Extract the (X, Y) coordinate from the center of the cell holding the provided text.  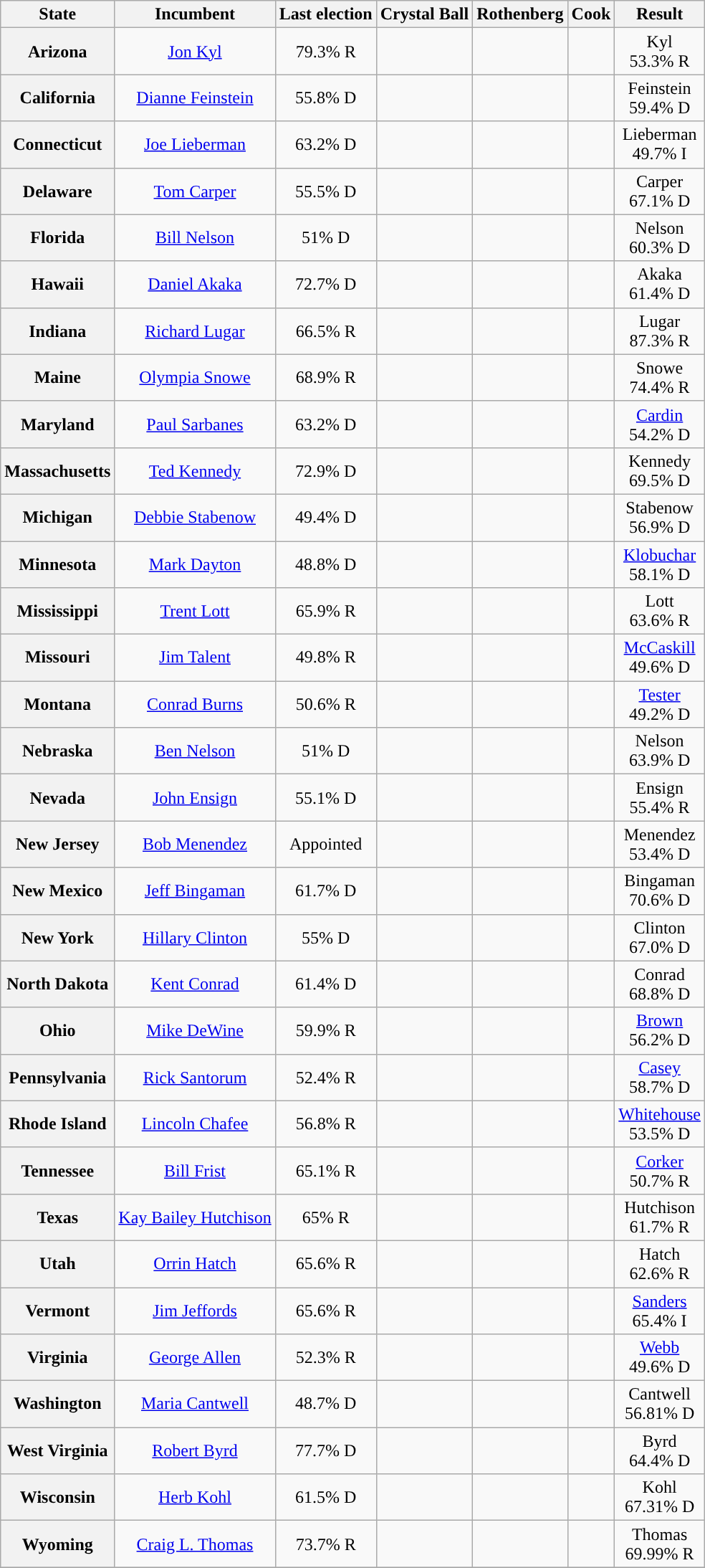
Jon Kyl (195, 52)
Maryland (57, 424)
Byrd64.4% D (660, 1451)
Kyl53.3% R (660, 52)
Conrad Burns (195, 704)
Bob Menendez (195, 845)
Tester49.2% D (660, 704)
Sanders65.4% I (660, 1311)
Pennsylvania (57, 1077)
66.5% R (325, 331)
Trent Lott (195, 611)
72.9% D (325, 470)
State (57, 14)
Feinstein59.4% D (660, 98)
50.6% R (325, 704)
Wisconsin (57, 1497)
Crystal Ball (424, 14)
Appointed (325, 845)
Washington (57, 1404)
Ben Nelson (195, 751)
Klobuchar58.1% D (660, 564)
56.8% R (325, 1124)
55.5% D (325, 191)
Hillary Clinton (195, 938)
48.7% D (325, 1404)
Jim Talent (195, 658)
Lincoln Chafee (195, 1124)
Debbie Stabenow (195, 518)
Ensign55.4% R (660, 797)
California (57, 98)
Craig L. Thomas (195, 1544)
Incumbent (195, 14)
Montana (57, 704)
Orrin Hatch (195, 1263)
61.5% D (325, 1497)
Nebraska (57, 751)
Bill Nelson (195, 238)
Rick Santorum (195, 1077)
Hatch62.6% R (660, 1263)
Lott63.6% R (660, 611)
Arizona (57, 52)
Rothenberg (520, 14)
Snowe74.4% R (660, 377)
65.9% R (325, 611)
52.3% R (325, 1358)
Menendez53.4% D (660, 845)
Corker50.7% R (660, 1170)
49.4% D (325, 518)
73.7% R (325, 1544)
Hutchison61.7% R (660, 1217)
Maine (57, 377)
Nelson63.9% D (660, 751)
Carper67.1% D (660, 191)
Robert Byrd (195, 1451)
Olympia Snowe (195, 377)
Akaka61.4% D (660, 284)
Mark Dayton (195, 564)
Florida (57, 238)
New York (57, 938)
55.8% D (325, 98)
Mike DeWine (195, 1031)
Utah (57, 1263)
Thomas69.99% R (660, 1544)
Brown56.2% D (660, 1031)
New Mexico (57, 890)
Hawaii (57, 284)
Clinton67.0% D (660, 938)
Rhode Island (57, 1124)
Texas (57, 1217)
79.3% R (325, 52)
Kay Bailey Hutchison (195, 1217)
Vermont (57, 1311)
77.7% D (325, 1451)
George Allen (195, 1358)
Delaware (57, 191)
Missouri (57, 658)
Kennedy69.5% D (660, 470)
Ohio (57, 1031)
Paul Sarbanes (195, 424)
New Jersey (57, 845)
65.1% R (325, 1170)
John Ensign (195, 797)
72.7% D (325, 284)
Minnesota (57, 564)
Richard Lugar (195, 331)
Lieberman49.7% I (660, 145)
Daniel Akaka (195, 284)
48.8% D (325, 564)
Casey58.7% D (660, 1077)
Webb49.6% D (660, 1358)
Tennessee (57, 1170)
55% D (325, 938)
Kent Conrad (195, 984)
65% R (325, 1217)
West Virginia (57, 1451)
61.4% D (325, 984)
Nelson60.3% D (660, 238)
Jeff Bingaman (195, 890)
Connecticut (57, 145)
59.9% R (325, 1031)
Mississippi (57, 611)
52.4% R (325, 1077)
Indiana (57, 331)
Wyoming (57, 1544)
Lugar87.3% R (660, 331)
Herb Kohl (195, 1497)
Conrad68.8% D (660, 984)
61.7% D (325, 890)
68.9% R (325, 377)
Bingaman70.6% D (660, 890)
Result (660, 14)
North Dakota (57, 984)
Jim Jeffords (195, 1311)
Maria Cantwell (195, 1404)
Nevada (57, 797)
Kohl67.31% D (660, 1497)
49.8% R (325, 658)
55.1% D (325, 797)
Cantwell56.81% D (660, 1404)
Cardin54.2% D (660, 424)
Bill Frist (195, 1170)
Massachusetts (57, 470)
Last election (325, 14)
Dianne Feinstein (195, 98)
Ted Kennedy (195, 470)
McCaskill49.6% D (660, 658)
Joe Lieberman (195, 145)
Michigan (57, 518)
Virginia (57, 1358)
Stabenow56.9% D (660, 518)
Whitehouse53.5% D (660, 1124)
Cook (591, 14)
Tom Carper (195, 191)
